Find where the given text appears and provide that cell's center as [X, Y] coordinate. 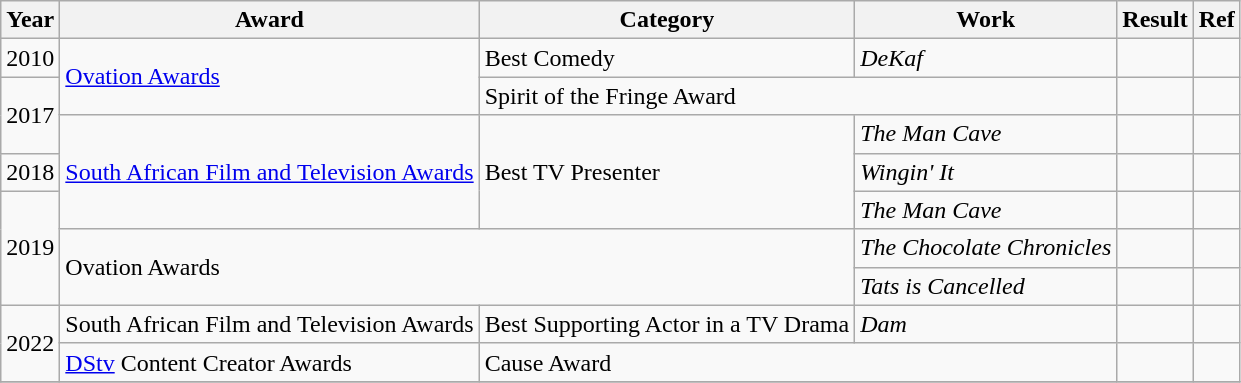
Ref [1216, 20]
2022 [30, 343]
Tats is Cancelled [986, 286]
Work [986, 20]
Award [270, 20]
Cause Award [798, 362]
Result [1155, 20]
2017 [30, 115]
Wingin' It [986, 172]
Best TV Presenter [666, 172]
2010 [30, 58]
2019 [30, 248]
DeKaf [986, 58]
Year [30, 20]
DStv Content Creator Awards [270, 362]
Dam [986, 324]
Best Comedy [666, 58]
Spirit of the Fringe Award [798, 96]
2018 [30, 172]
The Chocolate Chronicles [986, 248]
Category [666, 20]
Best Supporting Actor in a TV Drama [666, 324]
